Extract the [X, Y] coordinate from the center of the cell holding the provided text.  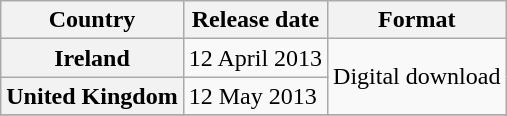
Country [92, 20]
Format [417, 20]
United Kingdom [92, 96]
Digital download [417, 77]
12 April 2013 [255, 58]
Ireland [92, 58]
12 May 2013 [255, 96]
Release date [255, 20]
